Determine the [X, Y] coordinate at the center of the cell enclosing the given text.  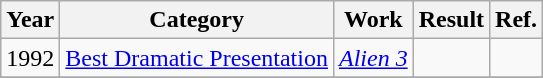
Category [197, 20]
Alien 3 [373, 58]
Year [30, 20]
Ref. [516, 20]
Result [451, 20]
1992 [30, 58]
Best Dramatic Presentation [197, 58]
Work [373, 20]
